Pinpoint the cell where the given text exists, returning its [X, Y] midpoint coordinate. 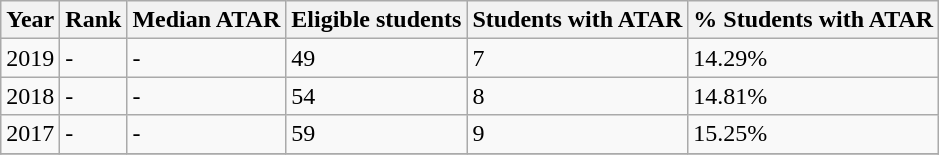
59 [376, 134]
Rank [94, 20]
Eligible students [376, 20]
14.29% [814, 58]
7 [578, 58]
15.25% [814, 134]
2017 [30, 134]
Year [30, 20]
9 [578, 134]
2019 [30, 58]
54 [376, 96]
14.81% [814, 96]
% Students with ATAR [814, 20]
Median ATAR [206, 20]
Students with ATAR [578, 20]
49 [376, 58]
8 [578, 96]
2018 [30, 96]
